Scan for the cell matching the given text and deliver its (X, Y) coordinate at center. 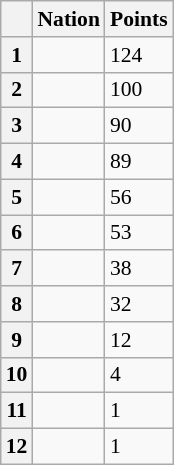
6 (17, 233)
38 (139, 269)
3 (17, 126)
11 (17, 411)
Points (139, 19)
53 (139, 233)
32 (139, 304)
124 (139, 55)
Nation (68, 19)
5 (17, 197)
10 (17, 375)
2 (17, 90)
90 (139, 126)
56 (139, 197)
9 (17, 340)
100 (139, 90)
8 (17, 304)
7 (17, 269)
89 (139, 162)
